Find where the given text appears and provide that cell's center as (X, Y) coordinate. 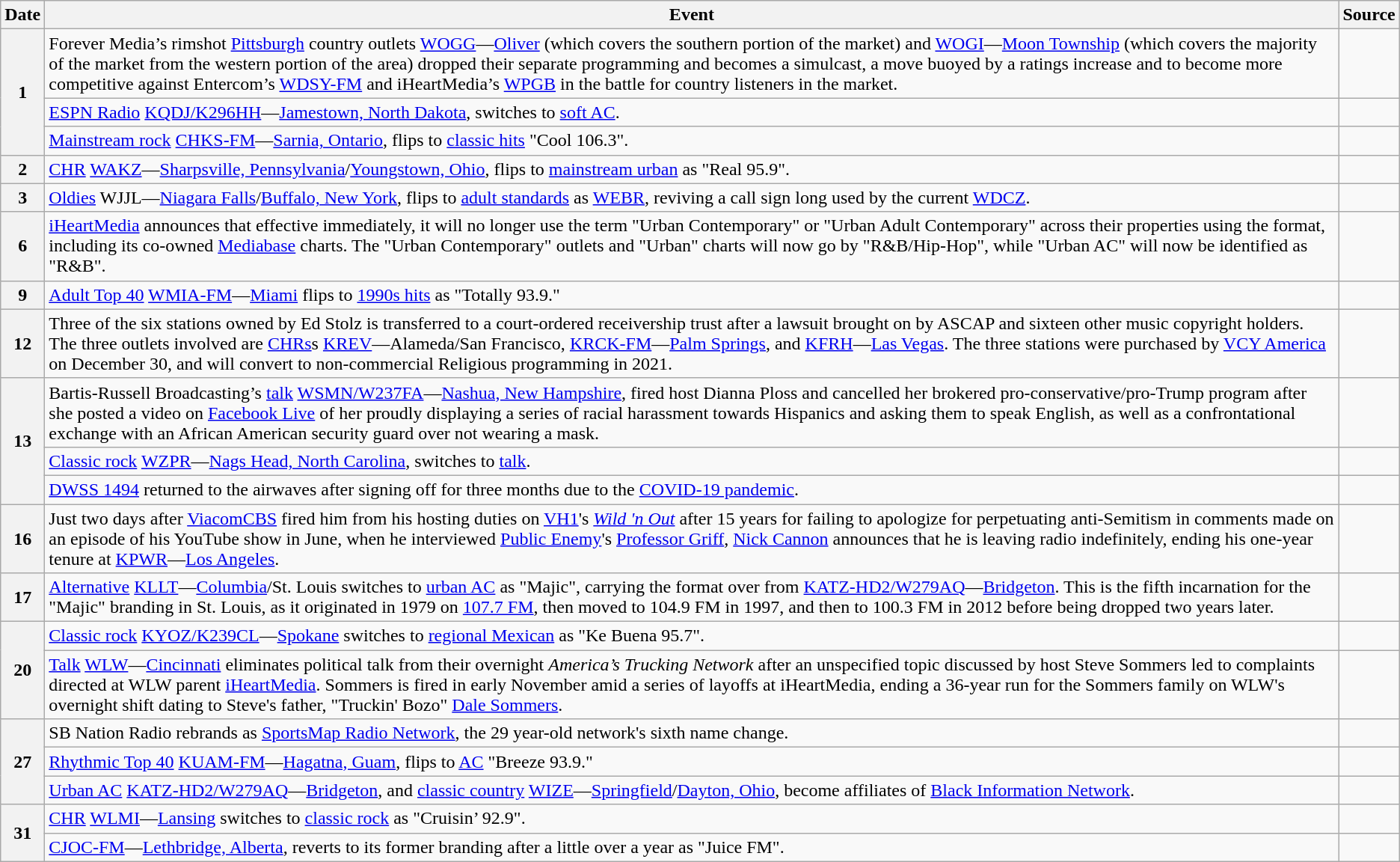
ESPN Radio KQDJ/K296HH—Jamestown, North Dakota, switches to soft AC. (692, 112)
31 (22, 833)
DWSS 1494 returned to the airwaves after signing off for three months due to the COVID-19 pandemic. (692, 489)
9 (22, 295)
12 (22, 343)
CHR WAKZ—Sharpsville, Pennsylvania/Youngstown, Ohio, flips to mainstream urban as "Real 95.9". (692, 169)
Rhythmic Top 40 KUAM-FM—Hagatna, Guam, flips to AC "Breeze 93.9." (692, 762)
27 (22, 762)
SB Nation Radio rebrands as SportsMap Radio Network, the 29 year-old network's sixth name change. (692, 733)
Adult Top 40 WMIA-FM—Miami flips to 1990s hits as "Totally 93.9." (692, 295)
1 (22, 92)
Event (692, 15)
Date (22, 15)
13 (22, 441)
Urban AC KATZ-HD2/W279AQ—Bridgeton, and classic country WIZE—Springfield/Dayton, Ohio, become affiliates of Black Information Network. (692, 790)
Oldies WJJL—Niagara Falls/Buffalo, New York, flips to adult standards as WEBR, reviving a call sign long used by the current WDCZ. (692, 198)
20 (22, 670)
CJOC-FM—Lethbridge, Alberta, reverts to its former branding after a little over a year as "Juice FM". (692, 847)
Classic rock KYOZ/K239CL—Spokane switches to regional Mexican as "Ke Buena 95.7". (692, 636)
6 (22, 246)
17 (22, 597)
2 (22, 169)
Source (1369, 15)
16 (22, 539)
Classic rock WZPR—Nags Head, North Carolina, switches to talk. (692, 461)
3 (22, 198)
CHR WLMI—Lansing switches to classic rock as "Cruisin’ 92.9". (692, 819)
Mainstream rock CHKS-FM—Sarnia, Ontario, flips to classic hits "Cool 106.3". (692, 141)
